Pinpoint the cell where the given text exists, returning its (X, Y) midpoint coordinate. 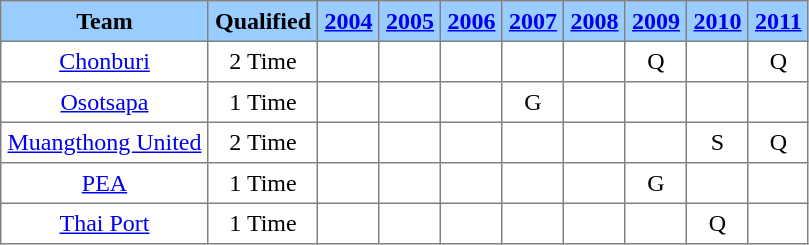
2008 (595, 21)
Thai Port (104, 223)
Osotsapa (104, 102)
Muangthong United (104, 142)
2011 (778, 21)
Team (104, 21)
2009 (656, 21)
2007 (533, 21)
2004 (349, 21)
2010 (718, 21)
2005 (410, 21)
Qualified (263, 21)
S (718, 142)
Chonburi (104, 61)
2006 (472, 21)
PEA (104, 183)
